Extract the [X, Y] coordinate from the center of the cell holding the provided text.  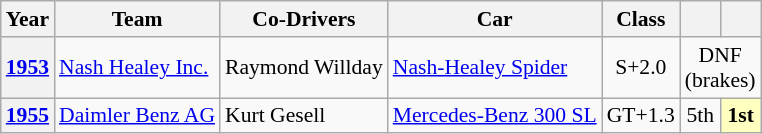
1st [741, 116]
5th [700, 116]
Car [495, 19]
Kurt Gesell [304, 116]
Class [641, 19]
1955 [28, 116]
Nash Healey Inc. [137, 68]
Mercedes-Benz 300 SL [495, 116]
DNF(brakes) [720, 68]
1953 [28, 68]
Year [28, 19]
S+2.0 [641, 68]
Team [137, 19]
Daimler Benz AG [137, 116]
Raymond Willday [304, 68]
GT+1.3 [641, 116]
Co-Drivers [304, 19]
Nash-Healey Spider [495, 68]
